Find where the given text appears and provide that cell's center as (X, Y) coordinate. 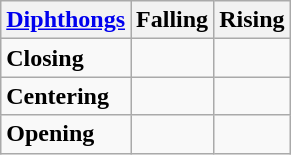
Rising (252, 20)
Closing (66, 58)
Opening (66, 134)
Diphthongs (66, 20)
Falling (172, 20)
Centering (66, 96)
